Pinpoint the cell where the given text exists, returning its [x, y] midpoint coordinate. 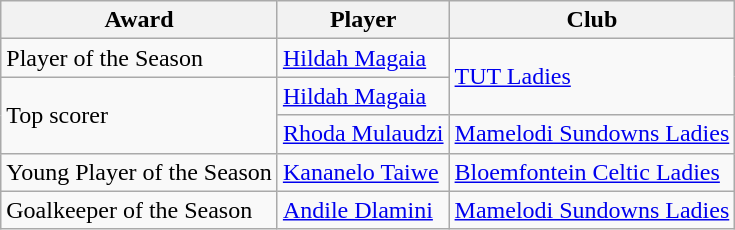
Kananelo Taiwe [363, 172]
Young Player of the Season [140, 172]
TUT Ladies [592, 77]
Club [592, 20]
Player [363, 20]
Award [140, 20]
Bloemfontein Celtic Ladies [592, 172]
Player of the Season [140, 58]
Rhoda Mulaudzi [363, 134]
Andile Dlamini [363, 210]
Top scorer [140, 115]
Goalkeeper of the Season [140, 210]
